Return [x, y] of the center of cell containing provided text 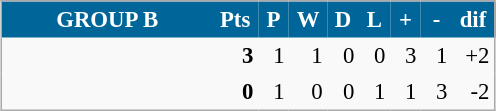
Pts [235, 20]
L [374, 20]
dif [474, 20]
-2 [474, 92]
P [274, 20]
+2 [474, 56]
GROUP B [106, 20]
D [343, 20]
W [308, 20]
+ [406, 20]
- [436, 20]
